Find where the given text appears and provide that cell's center as (X, Y) coordinate. 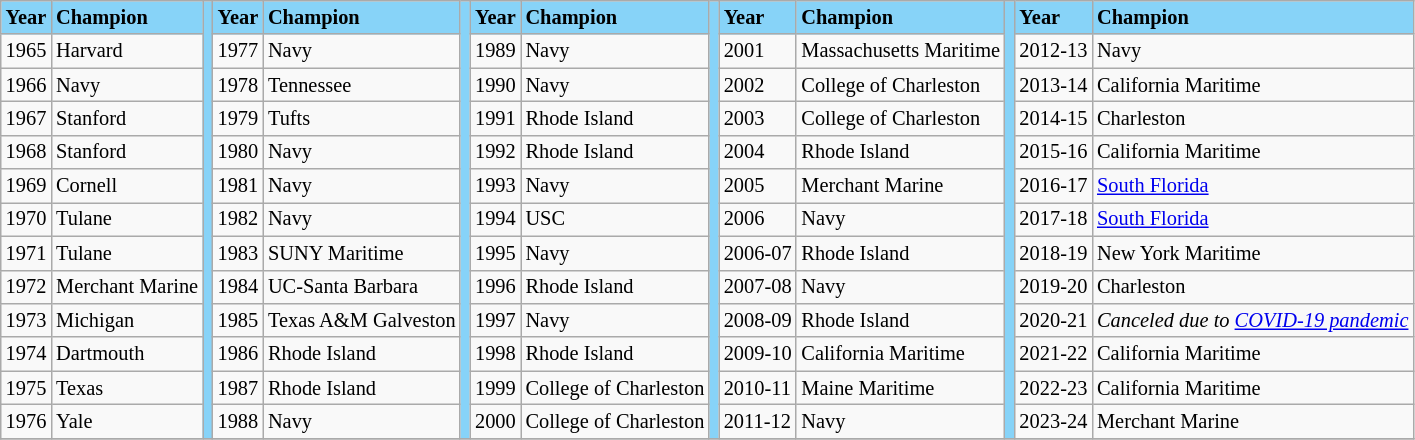
1967 (26, 118)
1966 (26, 85)
2000 (495, 421)
Maine Maritime (900, 388)
Dartmouth (127, 354)
1985 (238, 320)
1999 (495, 388)
2023-24 (1054, 421)
2005 (758, 186)
2022-23 (1054, 388)
Tufts (362, 118)
2009-10 (758, 354)
2019-20 (1054, 287)
Yale (127, 421)
2007-08 (758, 287)
1971 (26, 253)
1990 (495, 85)
2014-15 (1054, 118)
1974 (26, 354)
2015-16 (1054, 152)
1998 (495, 354)
2013-14 (1054, 85)
1973 (26, 320)
Harvard (127, 51)
1970 (26, 219)
2010-11 (758, 388)
2004 (758, 152)
1997 (495, 320)
New York Maritime (1252, 253)
Cornell (127, 186)
1984 (238, 287)
1996 (495, 287)
1986 (238, 354)
2001 (758, 51)
1994 (495, 219)
Michigan (127, 320)
Texas (127, 388)
2021-22 (1054, 354)
1980 (238, 152)
1987 (238, 388)
2008-09 (758, 320)
2011-12 (758, 421)
Tennessee (362, 85)
USC (616, 219)
Texas A&M Galveston (362, 320)
1975 (26, 388)
1978 (238, 85)
1989 (495, 51)
1972 (26, 287)
SUNY Maritime (362, 253)
2006 (758, 219)
1981 (238, 186)
1969 (26, 186)
1977 (238, 51)
2012-13 (1054, 51)
2016-17 (1054, 186)
1976 (26, 421)
2018-19 (1054, 253)
UC-Santa Barbara (362, 287)
2006-07 (758, 253)
2017-18 (1054, 219)
2003 (758, 118)
Massachusetts Maritime (900, 51)
2020-21 (1054, 320)
1979 (238, 118)
1988 (238, 421)
1968 (26, 152)
1992 (495, 152)
1982 (238, 219)
Canceled due to COVID-19 pandemic (1252, 320)
2002 (758, 85)
1983 (238, 253)
1993 (495, 186)
1995 (495, 253)
1991 (495, 118)
1965 (26, 51)
